Provide the (x, y) coordinate of the cell's center where the given text is located.  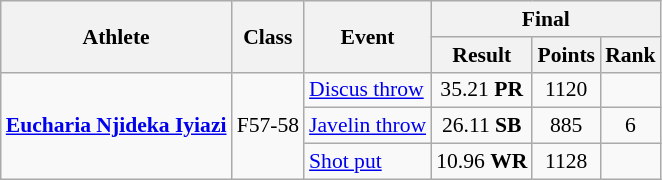
Rank (630, 55)
1120 (566, 90)
Shot put (368, 162)
10.96 WR (482, 162)
Discus throw (368, 90)
26.11 SB (482, 126)
Class (268, 36)
Event (368, 36)
Javelin throw (368, 126)
1128 (566, 162)
Athlete (116, 36)
F57-58 (268, 126)
Eucharia Njideka Iyiazi (116, 126)
Final (546, 19)
Points (566, 55)
6 (630, 126)
35.21 PR (482, 90)
Result (482, 55)
885 (566, 126)
